Identify which cell holds the provided text, then report its (X, Y) central coordinate. 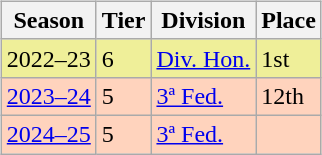
Season (48, 20)
Tier (124, 20)
2024–25 (48, 134)
12th (289, 96)
Division (204, 20)
1st (289, 58)
Div. Hon. (204, 58)
Place (289, 20)
6 (124, 58)
2023–24 (48, 96)
2022–23 (48, 58)
